Identify which cell holds the provided text, then report its (x, y) central coordinate. 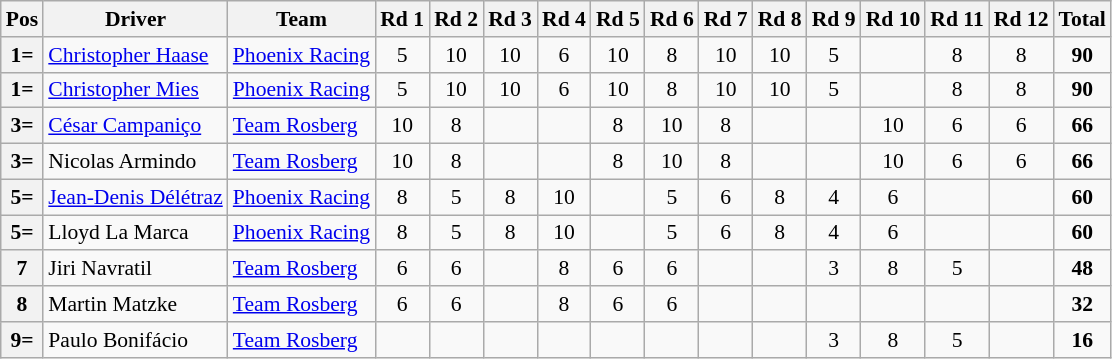
Christopher Mies (136, 90)
Jiri Navratil (136, 269)
32 (1082, 304)
Nicolas Armindo (136, 162)
Christopher Haase (136, 55)
Pos (22, 19)
Rd 7 (726, 19)
Team (302, 19)
Rd 8 (780, 19)
César Campaniço (136, 126)
Jean-Denis Délétraz (136, 197)
16 (1082, 340)
Rd 5 (618, 19)
Martin Matzke (136, 304)
48 (1082, 269)
Rd 1 (402, 19)
Paulo Bonifácio (136, 340)
Rd 2 (456, 19)
Rd 4 (564, 19)
7 (22, 269)
9= (22, 340)
Rd 11 (957, 19)
Rd 3 (510, 19)
Lloyd La Marca (136, 233)
Rd 6 (672, 19)
Total (1082, 19)
Driver (136, 19)
Rd 12 (1022, 19)
Rd 9 (834, 19)
Rd 10 (894, 19)
